Return the [X, Y] coordinate for the center point of the cell that contains the specified text.  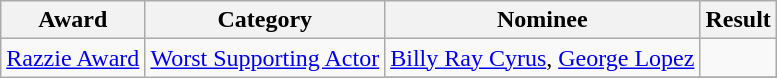
Razzie Award [73, 58]
Worst Supporting Actor [265, 58]
Category [265, 20]
Result [738, 20]
Nominee [542, 20]
Billy Ray Cyrus, George Lopez [542, 58]
Award [73, 20]
